From the cell containing the given text, extract its center point as (X, Y) coordinate. 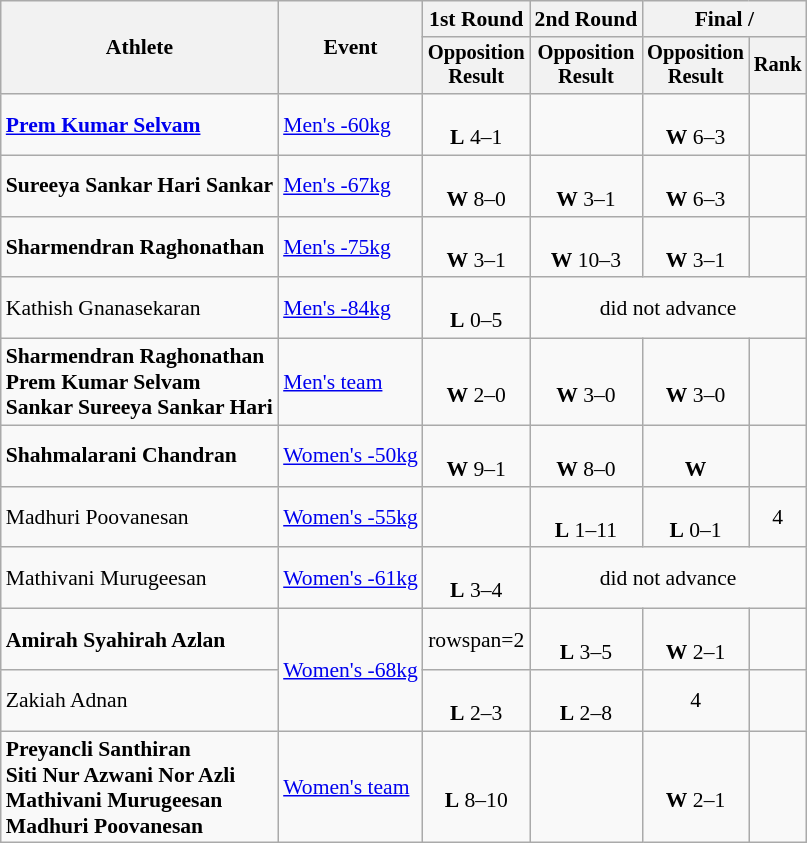
W 2–0 (476, 382)
Kathish Gnanasekaran (140, 308)
Amirah Syahirah Azlan (140, 640)
Preyancli SanthiranSiti Nur Azwani Nor AzliMathivani MurugeesanMadhuri Poovanesan (140, 787)
L 3–4 (476, 578)
Madhuri Poovanesan (140, 518)
L 1–11 (586, 518)
L 8–10 (476, 787)
1st Round (476, 19)
L 0–5 (476, 308)
Final / (724, 19)
Zakiah Adnan (140, 700)
W (696, 456)
Prem Kumar Selvam (140, 124)
Sharmendran Raghonathan (140, 248)
Mathivani Murugeesan (140, 578)
Women's team (350, 787)
Men's team (350, 382)
Event (350, 48)
Women's -61kg (350, 578)
Athlete (140, 48)
Women's -55kg (350, 518)
L 4–1 (476, 124)
L 3–5 (586, 640)
L 2–3 (476, 700)
L 2–8 (586, 700)
Sharmendran RaghonathanPrem Kumar SelvamSankar Sureeya Sankar Hari (140, 382)
Sureeya Sankar Hari Sankar (140, 186)
Men's -67kg (350, 186)
Men's -75kg (350, 248)
Rank (778, 66)
Women's -50kg (350, 456)
W 9–1 (476, 456)
rowspan=2 (476, 640)
Women's -68kg (350, 670)
Shahmalarani Chandran (140, 456)
W 10–3 (586, 248)
L 0–1 (696, 518)
Men's -84kg (350, 308)
2nd Round (586, 19)
Men's -60kg (350, 124)
